Detect which cell encompasses the target text, then output its (x, y) center coordinate. 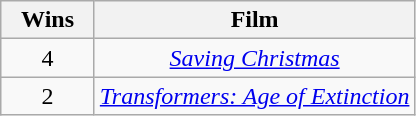
Wins (48, 20)
Transformers: Age of Extinction (254, 96)
2 (48, 96)
Film (254, 20)
4 (48, 58)
Saving Christmas (254, 58)
